Provide the (x, y) coordinate of the cell's center where the given text is located.  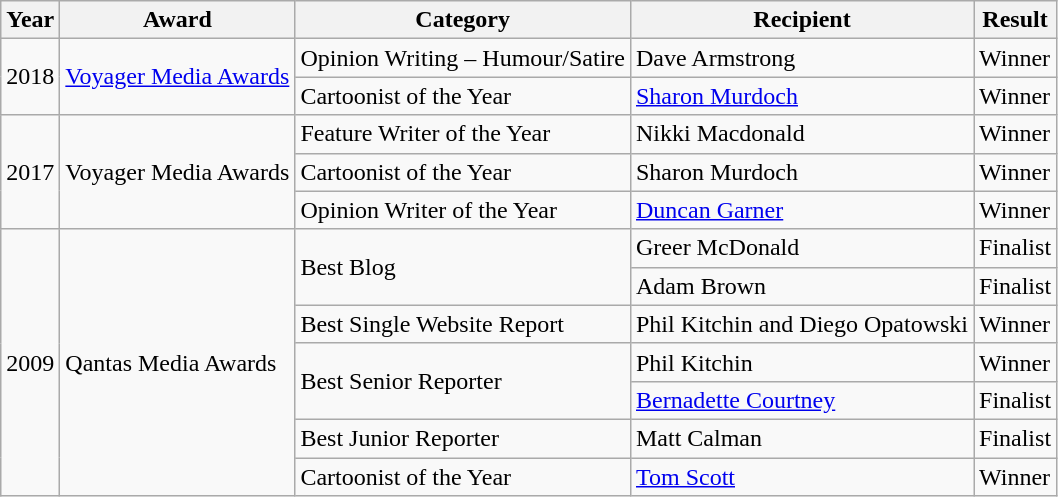
2017 (30, 172)
Best Blog (463, 267)
Matt Calman (802, 438)
Phil Kitchin (802, 362)
Greer McDonald (802, 248)
2009 (30, 362)
Tom Scott (802, 477)
Duncan Garner (802, 210)
Award (178, 20)
Category (463, 20)
Best Single Website Report (463, 324)
Result (1016, 20)
2018 (30, 77)
Adam Brown (802, 286)
Best Senior Reporter (463, 381)
Qantas Media Awards (178, 362)
Bernadette Courtney (802, 400)
Recipient (802, 20)
Phil Kitchin and Diego Opatowski (802, 324)
Best Junior Reporter (463, 438)
Opinion Writing – Humour/Satire (463, 58)
Feature Writer of the Year (463, 134)
Year (30, 20)
Dave Armstrong (802, 58)
Nikki Macdonald (802, 134)
Opinion Writer of the Year (463, 210)
